Return the [x, y] coordinate for the center point of the cell that contains the specified text.  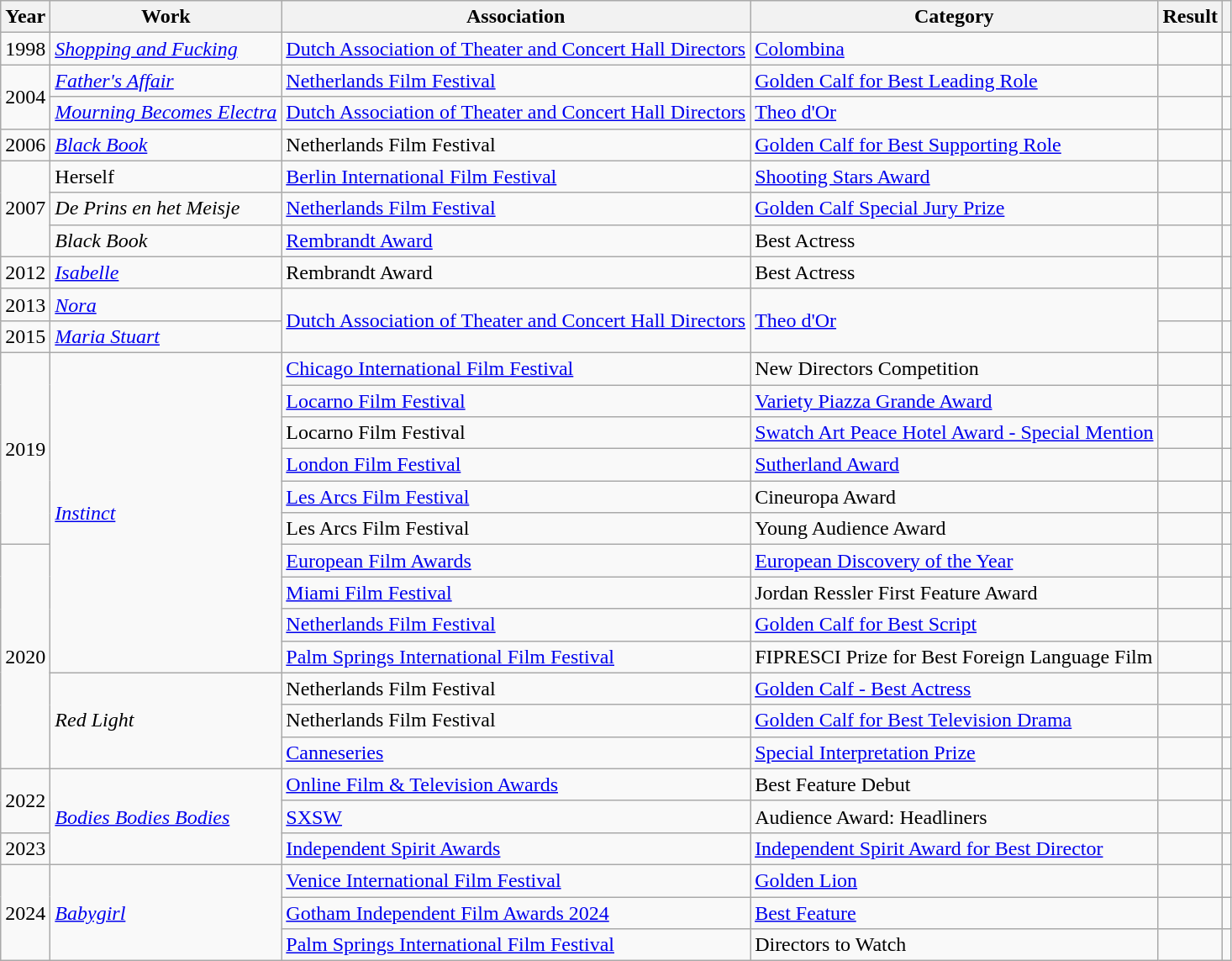
Canneseries [516, 752]
Chicago International Film Festival [516, 368]
Association [516, 17]
New Directors Competition [955, 368]
Colombina [955, 49]
Online Film & Television Awards [516, 784]
Best Feature [955, 912]
2022 [25, 800]
Jordan Ressler First Feature Award [955, 593]
Year [25, 17]
2012 [25, 272]
Sutherland Award [955, 465]
Red Light [166, 721]
Work [166, 17]
Independent Spirit Awards [516, 848]
2024 [25, 912]
Golden Calf for Best Television Drama [955, 721]
Shooting Stars Award [955, 177]
Maria Stuart [166, 336]
Directors to Watch [955, 945]
2023 [25, 848]
Special Interpretation Prize [955, 752]
Herself [166, 177]
European Discovery of the Year [955, 561]
Golden Calf for Best Leading Role [955, 81]
Venice International Film Festival [516, 880]
Audience Award: Headliners [955, 816]
Shopping and Fucking [166, 49]
Category [955, 17]
FIPRESCI Prize for Best Foreign Language Film [955, 657]
Berlin International Film Festival [516, 177]
2019 [25, 448]
Result [1190, 17]
Mourning Becomes Electra [166, 113]
Best Feature Debut [955, 784]
Nora [166, 304]
SXSW [516, 816]
London Film Festival [516, 465]
2006 [25, 145]
2004 [25, 97]
Father's Affair [166, 81]
2013 [25, 304]
European Film Awards [516, 561]
Instinct [166, 513]
Swatch Art Peace Hotel Award - Special Mention [955, 433]
Young Audience Award [955, 529]
Variety Piazza Grande Award [955, 401]
Cineuropa Award [955, 497]
Golden Calf Special Jury Prize [955, 209]
Golden Calf - Best Actress [955, 689]
2020 [25, 657]
Isabelle [166, 272]
Independent Spirit Award for Best Director [955, 848]
De Prins en het Meisje [166, 209]
2007 [25, 209]
1998 [25, 49]
Miami Film Festival [516, 593]
Bodies Bodies Bodies [166, 816]
Golden Lion [955, 880]
Gotham Independent Film Awards 2024 [516, 912]
Golden Calf for Best Script [955, 625]
2015 [25, 336]
Babygirl [166, 912]
Golden Calf for Best Supporting Role [955, 145]
